Determine the [X, Y] coordinate at the center of the cell enclosing the given text.  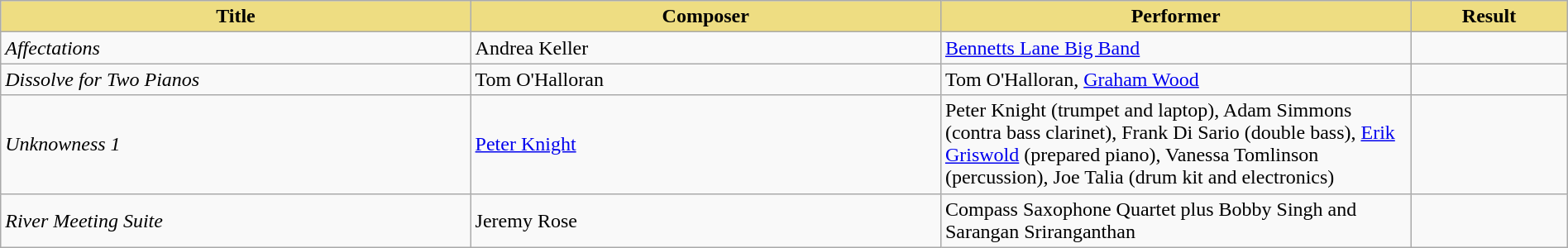
Result [1489, 17]
Andrea Keller [705, 48]
Tom O'Halloran [705, 79]
Affectations [236, 48]
Peter Knight [705, 144]
Jeremy Rose [705, 220]
Bennetts Lane Big Band [1175, 48]
Title [236, 17]
Compass Saxophone Quartet plus Bobby Singh and Sarangan Sriranganthan [1175, 220]
Unknowness 1 [236, 144]
Composer [705, 17]
River Meeting Suite [236, 220]
Tom O'Halloran, Graham Wood [1175, 79]
Performer [1175, 17]
Dissolve for Two Pianos [236, 79]
